Detect which cell encompasses the target text, then output its (x, y) center coordinate. 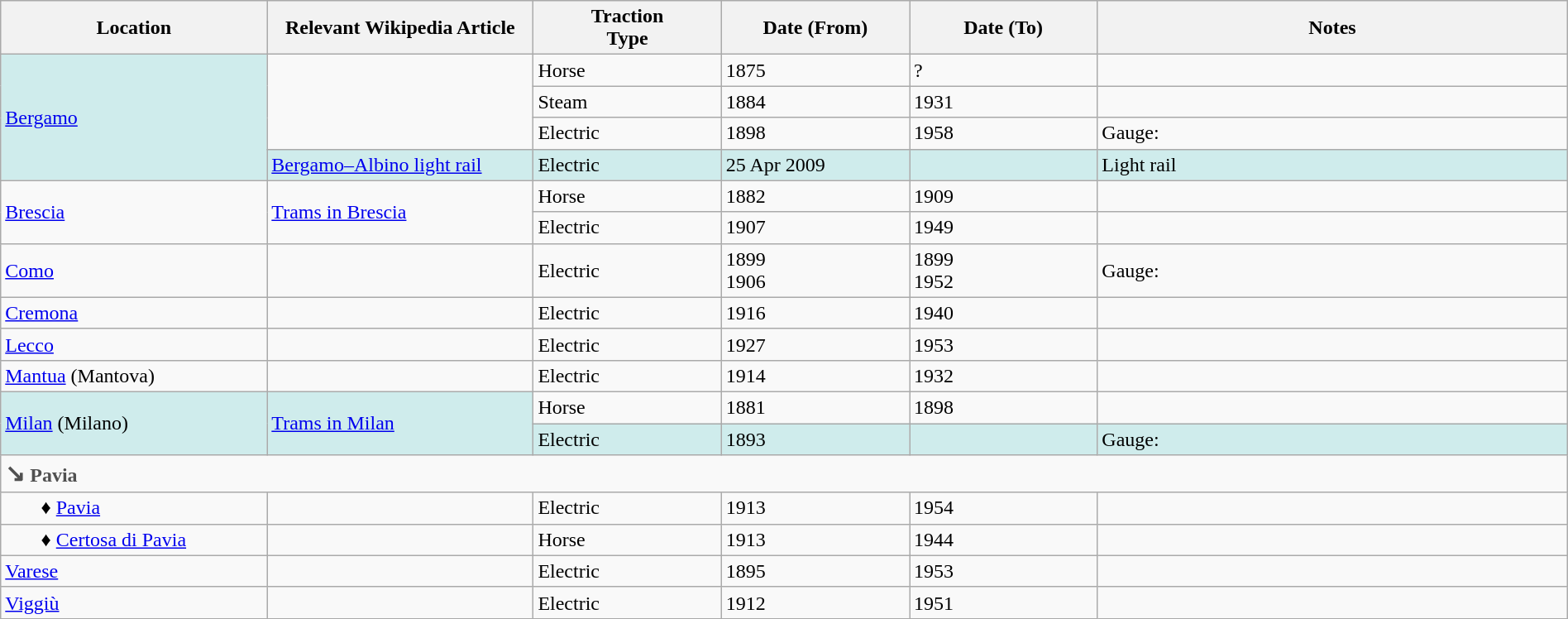
1907 (815, 228)
Lecco (134, 344)
♦ Pavia (134, 508)
1951 (1004, 602)
Viggiù (134, 602)
Bergamo (134, 118)
Relevant Wikipedia Article (400, 28)
Notes (1332, 28)
1916 (815, 313)
Trams in Brescia (400, 212)
Cremona (134, 313)
Bergamo–Albino light rail (400, 165)
Varese (134, 571)
1932 (1004, 376)
1912 (815, 602)
1875 (815, 70)
1893 (815, 439)
Date (From) (815, 28)
1944 (1004, 540)
Location (134, 28)
TractionType (627, 28)
1895 (815, 571)
1927 (815, 344)
↘ Pavia (784, 474)
1884 (815, 102)
1949 (1004, 228)
1881 (815, 407)
18991952 (1004, 270)
1931 (1004, 102)
1954 (1004, 508)
Steam (627, 102)
1882 (815, 196)
25 Apr 2009 (815, 165)
Milan (Milano) (134, 423)
1958 (1004, 133)
Como (134, 270)
1914 (815, 376)
1940 (1004, 313)
♦ Certosa di Pavia (134, 540)
Light rail (1332, 165)
Date (To) (1004, 28)
1909 (1004, 196)
? (1004, 70)
18991906 (815, 270)
Brescia (134, 212)
Trams in Milan (400, 423)
Mantua (Mantova) (134, 376)
